Identify which cell holds the provided text, then report its (X, Y) central coordinate. 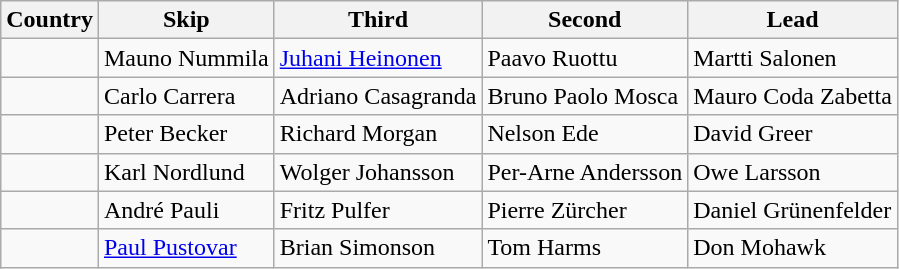
André Pauli (186, 210)
Bruno Paolo Mosca (585, 96)
Lead (793, 20)
Nelson Ede (585, 134)
Carlo Carrera (186, 96)
Country (50, 20)
Fritz Pulfer (378, 210)
Juhani Heinonen (378, 58)
Adriano Casagranda (378, 96)
Paavo Ruottu (585, 58)
Mauno Nummila (186, 58)
Wolger Johansson (378, 172)
Paul Pustovar (186, 248)
Tom Harms (585, 248)
Per-Arne Andersson (585, 172)
Don Mohawk (793, 248)
Pierre Zürcher (585, 210)
Martti Salonen (793, 58)
Peter Becker (186, 134)
Daniel Grünenfelder (793, 210)
Brian Simonson (378, 248)
Owe Larsson (793, 172)
Second (585, 20)
Skip (186, 20)
Mauro Coda Zabetta (793, 96)
Third (378, 20)
Richard Morgan (378, 134)
Karl Nordlund (186, 172)
David Greer (793, 134)
